From the cell containing the given text, extract its center point as (X, Y) coordinate. 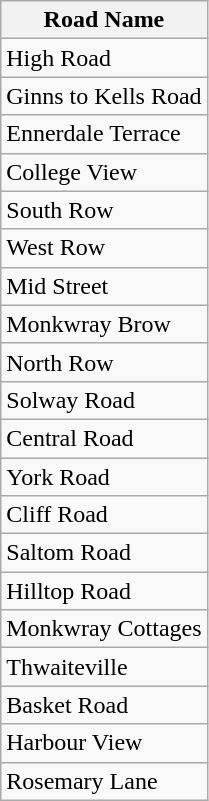
South Row (104, 210)
Hilltop Road (104, 591)
Saltom Road (104, 553)
High Road (104, 58)
Road Name (104, 20)
Monkwray Brow (104, 324)
Solway Road (104, 400)
Cliff Road (104, 515)
Basket Road (104, 705)
Mid Street (104, 286)
York Road (104, 477)
Rosemary Lane (104, 781)
Central Road (104, 438)
West Row (104, 248)
North Row (104, 362)
Harbour View (104, 743)
Thwaiteville (104, 667)
Ginns to Kells Road (104, 96)
Ennerdale Terrace (104, 134)
Monkwray Cottages (104, 629)
College View (104, 172)
